Capture the cell that displays the provided text and extract its [X, Y] central coordinate. 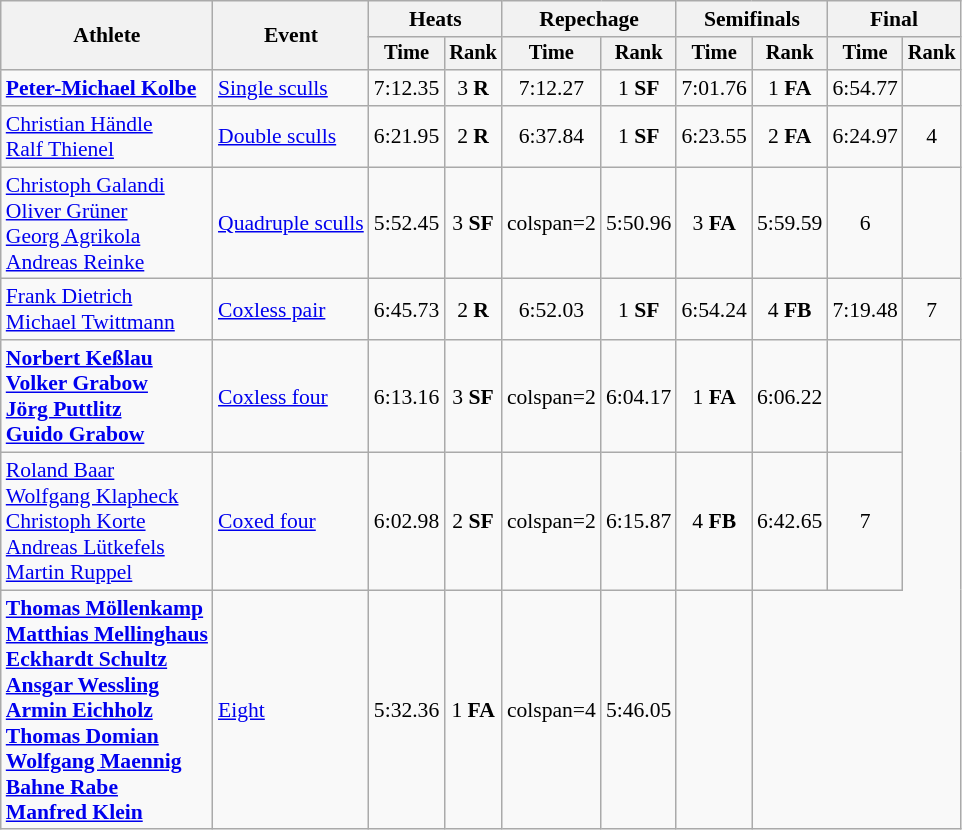
6:42.65 [790, 522]
Final [894, 19]
7:19.48 [864, 310]
Repechage [590, 19]
Coxed four [291, 522]
3 R [473, 88]
6:04.17 [638, 396]
6:54.24 [714, 310]
Roland BaarWolfgang KlapheckChristoph KorteAndreas LütkefelsMartin Ruppel [107, 522]
6:02.98 [406, 522]
Frank DietrichMichael Twittmann [107, 310]
Christoph GalandiOliver GrünerGeorg AgrikolaAndreas Reinke [107, 223]
3 FA [714, 223]
Eight [291, 710]
Coxless pair [291, 310]
Peter-Michael Kolbe [107, 88]
Thomas MöllenkampMatthias MellinghausEckhardt SchultzAnsgar WesslingArmin EichholzThomas DomianWolfgang MaennigBahne RabeManfred Klein [107, 710]
2 FA [790, 136]
6:52.03 [552, 310]
6:24.97 [864, 136]
7:01.76 [714, 88]
colspan=4 [552, 710]
5:52.45 [406, 223]
Quadruple sculls [291, 223]
5:46.05 [638, 710]
6:13.16 [406, 396]
6 [864, 223]
Single sculls [291, 88]
Double sculls [291, 136]
6:23.55 [714, 136]
5:59.59 [790, 223]
Event [291, 36]
6:21.95 [406, 136]
6:15.87 [638, 522]
4 [932, 136]
Coxless four [291, 396]
7:12.35 [406, 88]
Christian HändleRalf Thienel [107, 136]
5:32.36 [406, 710]
6:45.73 [406, 310]
Norbert KeßlauVolker GrabowJörg PuttlitzGuido Grabow [107, 396]
Heats [436, 19]
Athlete [107, 36]
6:37.84 [552, 136]
6:06.22 [790, 396]
2 SF [473, 522]
6:54.77 [864, 88]
Semifinals [752, 19]
5:50.96 [638, 223]
7:12.27 [552, 88]
